For the text-containing cell, return its midpoint in [X, Y] coordinate format. 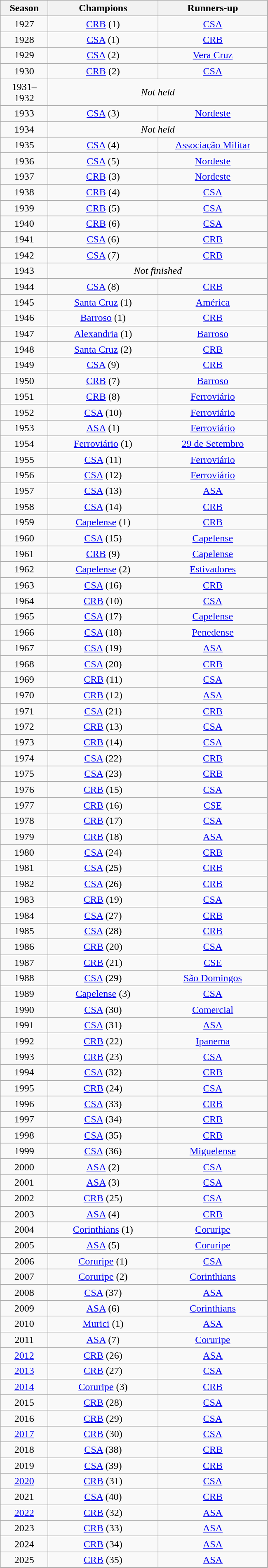
2014 [24, 1387]
1949 [24, 365]
CRB (17) [103, 821]
CRB (7) [103, 381]
CRB (1) [103, 24]
CSA (33) [103, 1104]
1945 [24, 302]
CSA (37) [103, 1293]
Coruripe (1) [103, 1261]
CSA (11) [103, 460]
ASA (2) [103, 1167]
1984 [24, 915]
CSA (28) [103, 931]
CSA (39) [103, 1466]
2008 [24, 1293]
1946 [24, 318]
CRB (3) [103, 176]
1944 [24, 287]
CSA (13) [103, 491]
Miguelense [213, 1151]
1972 [24, 727]
CRB (20) [103, 946]
CSA (29) [103, 978]
São Domingos [213, 978]
1961 [24, 554]
1952 [24, 412]
1975 [24, 774]
1968 [24, 664]
CRB (33) [103, 1528]
Estivadores [213, 569]
CSA (3) [103, 114]
CSA (18) [103, 632]
CSA (32) [103, 1072]
CRB (34) [103, 1544]
2025 [24, 1560]
CSA (5) [103, 161]
Alexandria (1) [103, 334]
CSA (7) [103, 255]
1931–1932 [24, 93]
2010 [24, 1324]
CRB (25) [103, 1198]
CRB (31) [103, 1481]
1989 [24, 994]
CRB (4) [103, 192]
CRB (8) [103, 396]
CRB (2) [103, 71]
CRB (11) [103, 679]
CRB (24) [103, 1088]
1967 [24, 648]
1936 [24, 161]
Penedense [213, 632]
2021 [24, 1497]
ASA (4) [103, 1214]
1951 [24, 396]
2006 [24, 1261]
2005 [24, 1245]
1958 [24, 507]
2013 [24, 1371]
Capelense (3) [103, 994]
ASA (3) [103, 1182]
CSA (4) [103, 145]
2011 [24, 1340]
2003 [24, 1214]
1933 [24, 114]
Murici (1) [103, 1324]
CSA (22) [103, 758]
1934 [24, 129]
CRB (35) [103, 1560]
1987 [24, 963]
Not finished [158, 271]
CSA (26) [103, 884]
CRB (26) [103, 1355]
1988 [24, 978]
1955 [24, 460]
1959 [24, 522]
CSA (24) [103, 852]
CRB (30) [103, 1434]
2024 [24, 1544]
1940 [24, 224]
ASA (7) [103, 1340]
2020 [24, 1481]
CSA (9) [103, 365]
1981 [24, 868]
1995 [24, 1088]
1947 [24, 334]
2004 [24, 1230]
Santa Cruz (1) [103, 302]
Comercial [213, 1010]
1948 [24, 349]
1977 [24, 805]
CSA (8) [103, 287]
1927 [24, 24]
1929 [24, 55]
CRB (32) [103, 1513]
1986 [24, 946]
1930 [24, 71]
Coruripe (3) [103, 1387]
CSA (25) [103, 868]
CSA (1) [103, 40]
Capelense (1) [103, 522]
1994 [24, 1072]
1973 [24, 742]
Ipanema [213, 1041]
CSA (35) [103, 1135]
1983 [24, 899]
1938 [24, 192]
2023 [24, 1528]
1997 [24, 1120]
1999 [24, 1151]
1937 [24, 176]
CRB (27) [103, 1371]
Vera Cruz [213, 55]
1974 [24, 758]
1996 [24, 1104]
1966 [24, 632]
1957 [24, 491]
2017 [24, 1434]
Corinthians (1) [103, 1230]
CRB (12) [103, 695]
2012 [24, 1355]
ASA (5) [103, 1245]
1941 [24, 240]
2007 [24, 1277]
1956 [24, 475]
CSA (31) [103, 1025]
1978 [24, 821]
1965 [24, 617]
1993 [24, 1057]
1964 [24, 601]
1928 [24, 40]
CRB (5) [103, 208]
2001 [24, 1182]
Barroso (1) [103, 318]
1935 [24, 145]
Santa Cruz (2) [103, 349]
CRB (6) [103, 224]
2002 [24, 1198]
2022 [24, 1513]
Runners-up [213, 8]
1991 [24, 1025]
1939 [24, 208]
2019 [24, 1466]
2016 [24, 1418]
2000 [24, 1167]
1971 [24, 711]
América [213, 302]
1962 [24, 569]
CSA (36) [103, 1151]
Ferroviário (1) [103, 444]
1960 [24, 538]
29 de Setembro [213, 444]
CRB (29) [103, 1418]
CSA (30) [103, 1010]
1953 [24, 428]
1985 [24, 931]
1942 [24, 255]
CRB (9) [103, 554]
CSA (17) [103, 617]
CRB (18) [103, 837]
1970 [24, 695]
CSA (27) [103, 915]
CSA (20) [103, 664]
ASA (6) [103, 1308]
Coruripe (2) [103, 1277]
CRB (23) [103, 1057]
CSA (15) [103, 538]
CSA (21) [103, 711]
Capelense (2) [103, 569]
CRB (22) [103, 1041]
Associação Militar [213, 145]
CSA (38) [103, 1449]
ASA (1) [103, 428]
CRB (16) [103, 805]
CSA (14) [103, 507]
2009 [24, 1308]
1954 [24, 444]
CSA (12) [103, 475]
1943 [24, 271]
1992 [24, 1041]
CRB (15) [103, 790]
1976 [24, 790]
Season [24, 8]
CSA (40) [103, 1497]
1980 [24, 852]
1963 [24, 585]
CSA (19) [103, 648]
2018 [24, 1449]
CSA (6) [103, 240]
CSA (2) [103, 55]
CRB (10) [103, 601]
CSA (23) [103, 774]
2015 [24, 1402]
1998 [24, 1135]
CRB (21) [103, 963]
CSA (34) [103, 1120]
1990 [24, 1010]
Champions [103, 8]
CSA (16) [103, 585]
CRB (28) [103, 1402]
1969 [24, 679]
CSA (10) [103, 412]
1982 [24, 884]
CRB (13) [103, 727]
1950 [24, 381]
CRB (14) [103, 742]
CRB (19) [103, 899]
1979 [24, 837]
